For the text-containing cell, return its midpoint in (x, y) coordinate format. 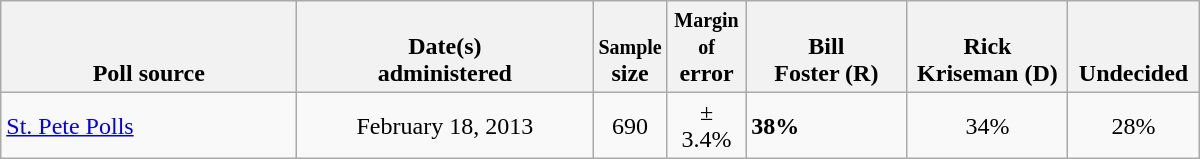
Margin oferror (706, 47)
Poll source (149, 47)
± 3.4% (706, 126)
St. Pete Polls (149, 126)
BillFoster (R) (826, 47)
February 18, 2013 (445, 126)
RickKriseman (D) (988, 47)
690 (630, 126)
28% (1134, 126)
38% (826, 126)
Date(s)administered (445, 47)
Undecided (1134, 47)
34% (988, 126)
Samplesize (630, 47)
